Identify which cell holds the provided text, then report its (x, y) central coordinate. 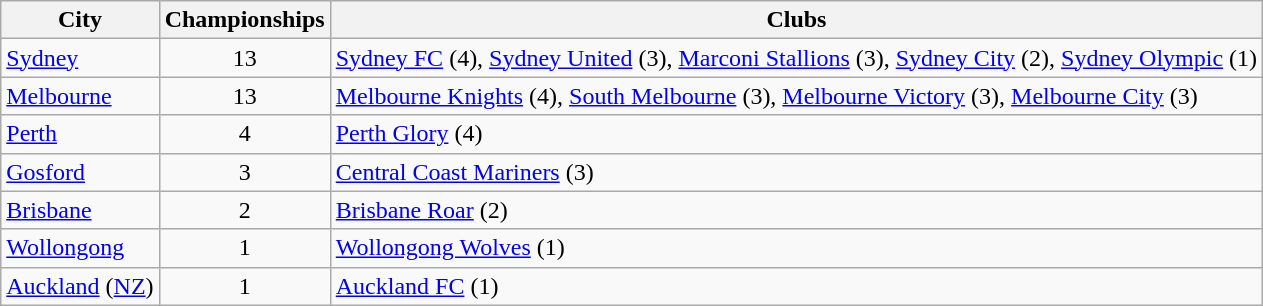
3 (244, 172)
Central Coast Mariners (3) (796, 172)
Brisbane Roar (2) (796, 210)
Auckland (NZ) (80, 286)
City (80, 20)
Sydney FC (4), Sydney United (3), Marconi Stallions (3), Sydney City (2), Sydney Olympic (1) (796, 58)
Auckland FC (1) (796, 286)
Brisbane (80, 210)
Melbourne (80, 96)
Clubs (796, 20)
Perth Glory (4) (796, 134)
Championships (244, 20)
2 (244, 210)
Melbourne Knights (4), South Melbourne (3), Melbourne Victory (3), Melbourne City (3) (796, 96)
Sydney (80, 58)
4 (244, 134)
Perth (80, 134)
Gosford (80, 172)
Wollongong Wolves (1) (796, 248)
Wollongong (80, 248)
